Identify which cell holds the provided text, then report its [X, Y] central coordinate. 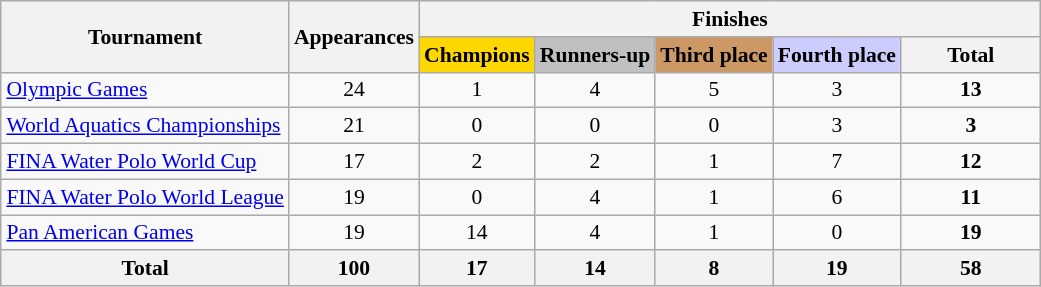
Third place [714, 55]
FINA Water Polo World League [145, 197]
12 [971, 162]
24 [354, 90]
11 [971, 197]
Olympic Games [145, 90]
6 [837, 197]
Pan American Games [145, 233]
Fourth place [837, 55]
8 [714, 269]
World Aquatics Championships [145, 126]
Tournament [145, 36]
13 [971, 90]
7 [837, 162]
21 [354, 126]
Champions [477, 55]
FINA Water Polo World Cup [145, 162]
Runners-up [595, 55]
100 [354, 269]
Appearances [354, 36]
58 [971, 269]
5 [714, 90]
Finishes [730, 19]
